For the text-containing cell, return its midpoint in [X, Y] coordinate format. 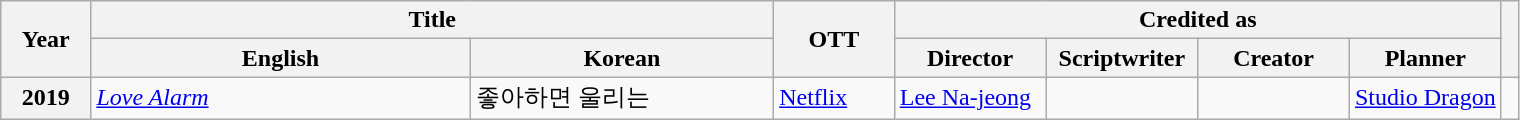
Creator [1274, 58]
좋아하면 울리는 [622, 98]
English [280, 58]
Lee Na-jeong [970, 98]
2019 [46, 98]
Year [46, 39]
Scriptwriter [1122, 58]
Credited as [1198, 20]
Studio Dragon [1425, 98]
Planner [1425, 58]
Korean [622, 58]
Title [432, 20]
Netflix [834, 98]
Love Alarm [280, 98]
OTT [834, 39]
Director [970, 58]
